Search for the cell housing the specified text and yield its (x, y) center coordinate. 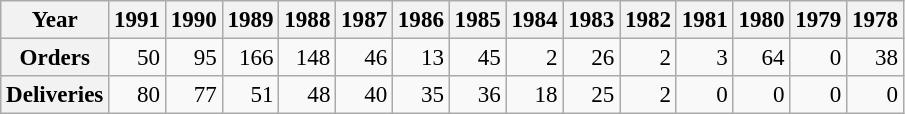
166 (250, 58)
Orders (55, 58)
95 (194, 58)
1988 (308, 20)
1991 (138, 20)
50 (138, 58)
25 (592, 95)
1985 (478, 20)
1989 (250, 20)
51 (250, 95)
148 (308, 58)
26 (592, 58)
18 (534, 95)
13 (422, 58)
1980 (762, 20)
64 (762, 58)
1982 (648, 20)
48 (308, 95)
1978 (876, 20)
38 (876, 58)
Year (55, 20)
1984 (534, 20)
1983 (592, 20)
35 (422, 95)
80 (138, 95)
Deliveries (55, 95)
3 (704, 58)
1986 (422, 20)
45 (478, 58)
46 (364, 58)
1979 (818, 20)
36 (478, 95)
1987 (364, 20)
1990 (194, 20)
77 (194, 95)
1981 (704, 20)
40 (364, 95)
